Provide the [x, y] coordinate of the cell's center where the given text is located.  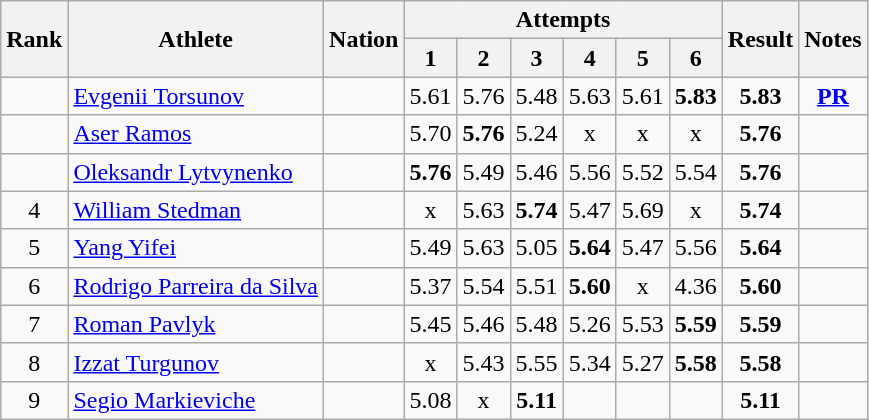
Nation [364, 39]
Rank [34, 39]
7 [34, 324]
9 [34, 400]
Rodrigo Parreira da Silva [196, 286]
PR [833, 96]
3 [536, 58]
5.34 [590, 362]
Attempts [563, 20]
Yang Yifei [196, 248]
5.05 [536, 248]
Izzat Turgunov [196, 362]
4.36 [696, 286]
5.08 [430, 400]
5.26 [590, 324]
Roman Pavlyk [196, 324]
5.51 [536, 286]
5.70 [430, 134]
Result [760, 39]
William Stedman [196, 210]
Notes [833, 39]
5.45 [430, 324]
5.55 [536, 362]
1 [430, 58]
5.52 [642, 172]
Evgenii Torsunov [196, 96]
8 [34, 362]
5.53 [642, 324]
Aser Ramos [196, 134]
Athlete [196, 39]
Oleksandr Lytvynenko [196, 172]
5.27 [642, 362]
Segio Markieviche [196, 400]
5.37 [430, 286]
5.43 [484, 362]
2 [484, 58]
5.69 [642, 210]
5.24 [536, 134]
